Determine the [X, Y] coordinate at the center of the cell enclosing the given text.  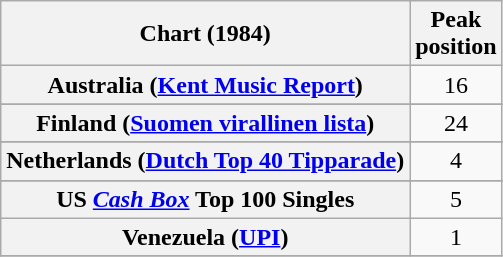
Peakposition [456, 34]
Finland (Suomen virallinen lista) [206, 123]
1 [456, 237]
4 [456, 161]
24 [456, 123]
Chart (1984) [206, 34]
Australia (Kent Music Report) [206, 85]
16 [456, 85]
US Cash Box Top 100 Singles [206, 199]
5 [456, 199]
Venezuela (UPI) [206, 237]
Netherlands (Dutch Top 40 Tipparade) [206, 161]
